Find where the given text appears and provide that cell's center as (x, y) coordinate. 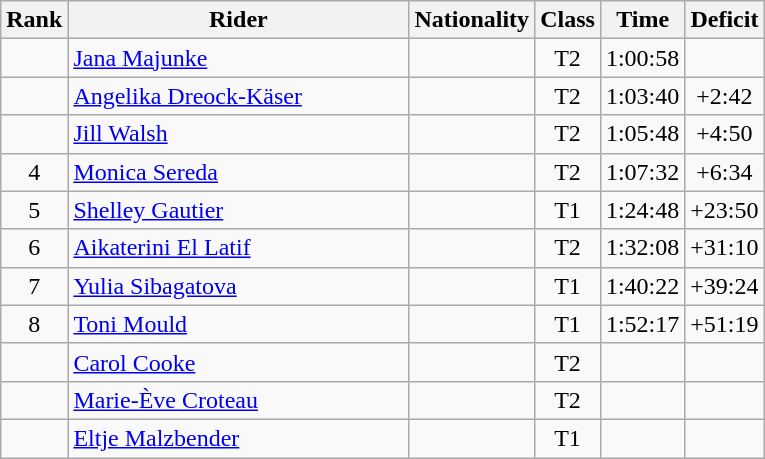
1:07:32 (642, 172)
Class (568, 20)
+4:50 (724, 134)
+31:10 (724, 248)
+39:24 (724, 286)
Shelley Gautier (238, 210)
Rider (238, 20)
Nationality (472, 20)
Deficit (724, 20)
Time (642, 20)
4 (34, 172)
Toni Mould (238, 324)
Carol Cooke (238, 362)
8 (34, 324)
+2:42 (724, 96)
1:32:08 (642, 248)
1:00:58 (642, 58)
Jana Majunke (238, 58)
1:05:48 (642, 134)
Yulia Sibagatova (238, 286)
1:24:48 (642, 210)
7 (34, 286)
Jill Walsh (238, 134)
Marie-Ève Croteau (238, 400)
+23:50 (724, 210)
6 (34, 248)
1:40:22 (642, 286)
+51:19 (724, 324)
Rank (34, 20)
+6:34 (724, 172)
Eltje Malzbender (238, 438)
Angelika Dreock-Käser (238, 96)
1:03:40 (642, 96)
5 (34, 210)
1:52:17 (642, 324)
Aikaterini El Latif (238, 248)
Monica Sereda (238, 172)
